Extract the (X, Y) coordinate from the center of the cell holding the provided text.  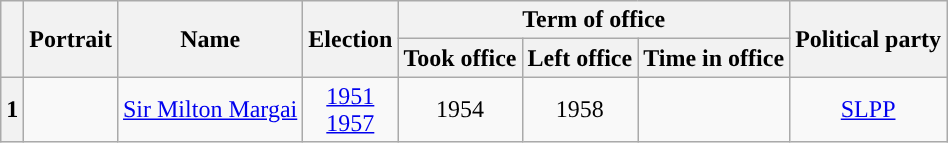
1954 (460, 110)
Portrait (71, 39)
1958 (580, 110)
Term of office (594, 20)
1 (12, 110)
Name (210, 39)
Sir Milton Margai (210, 110)
Time in office (714, 58)
Election (350, 39)
Left office (580, 58)
SLPP (868, 110)
Took office (460, 58)
Political party (868, 39)
19511957 (350, 110)
